Locate the cell with the specified text and output its [X, Y] center coordinate. 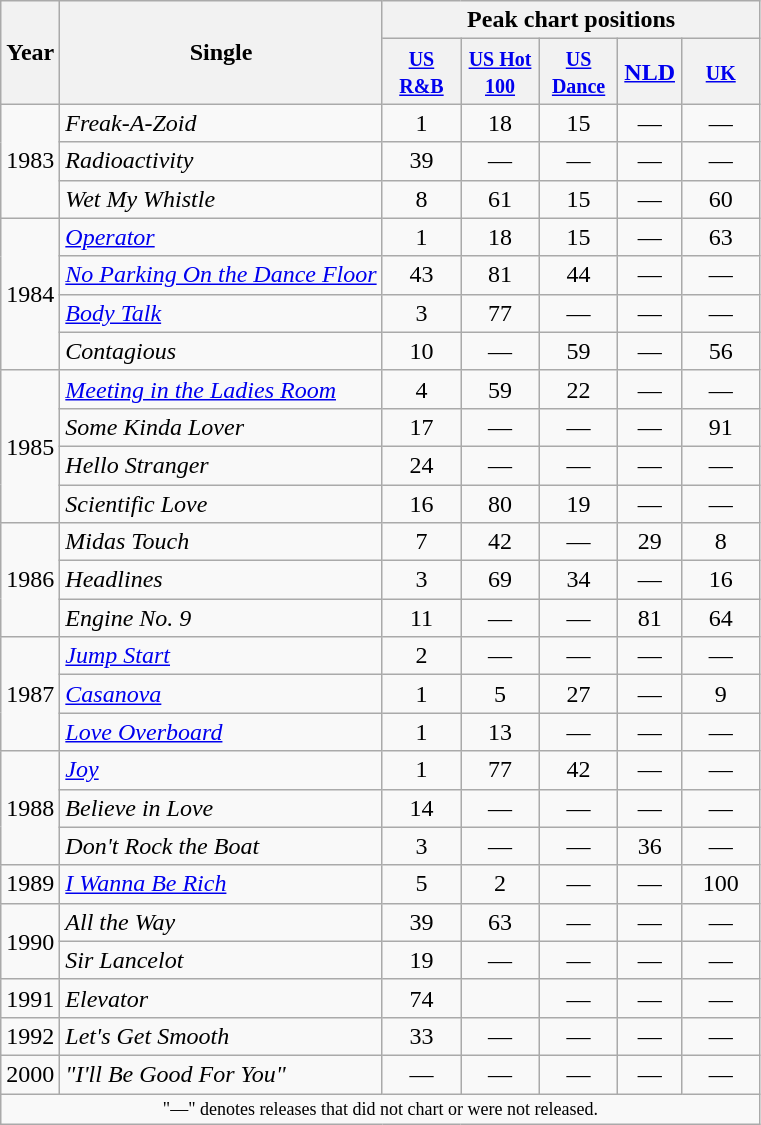
1988 [30, 808]
Hello Stranger [221, 465]
17 [422, 427]
64 [720, 618]
2000 [30, 1074]
1986 [30, 580]
91 [720, 427]
44 [578, 275]
All the Way [221, 922]
Love Overboard [221, 732]
14 [422, 808]
Radioactivity [221, 161]
NLD [650, 72]
Elevator [221, 998]
No Parking On the Dance Floor [221, 275]
1983 [30, 161]
4 [422, 389]
"—" denotes releases that did not chart or were not released. [380, 1110]
1984 [30, 294]
36 [650, 846]
Year [30, 52]
US R&B [422, 72]
80 [500, 503]
9 [720, 694]
22 [578, 389]
Meeting in the Ladies Room [221, 389]
UK [720, 72]
Body Talk [221, 313]
100 [720, 884]
60 [720, 199]
74 [422, 998]
Jump Start [221, 656]
Freak-A-Zoid [221, 123]
Headlines [221, 580]
1989 [30, 884]
24 [422, 465]
Let's Get Smooth [221, 1036]
Scientific Love [221, 503]
69 [500, 580]
1990 [30, 941]
1992 [30, 1036]
Casanova [221, 694]
10 [422, 351]
Midas Touch [221, 542]
US Hot 100 [500, 72]
I Wanna Be Rich [221, 884]
33 [422, 1036]
US Dance [578, 72]
Peak chart positions [571, 20]
Operator [221, 237]
Engine No. 9 [221, 618]
43 [422, 275]
1985 [30, 446]
Sir Lancelot [221, 960]
Joy [221, 770]
Believe in Love [221, 808]
7 [422, 542]
Don't Rock the Boat [221, 846]
11 [422, 618]
34 [578, 580]
Wet My Whistle [221, 199]
1987 [30, 694]
13 [500, 732]
Contagious [221, 351]
27 [578, 694]
56 [720, 351]
"I'll Be Good For You" [221, 1074]
Single [221, 52]
29 [650, 542]
1991 [30, 998]
61 [500, 199]
Some Kinda Lover [221, 427]
